Return [x, y] of the center of cell containing provided text 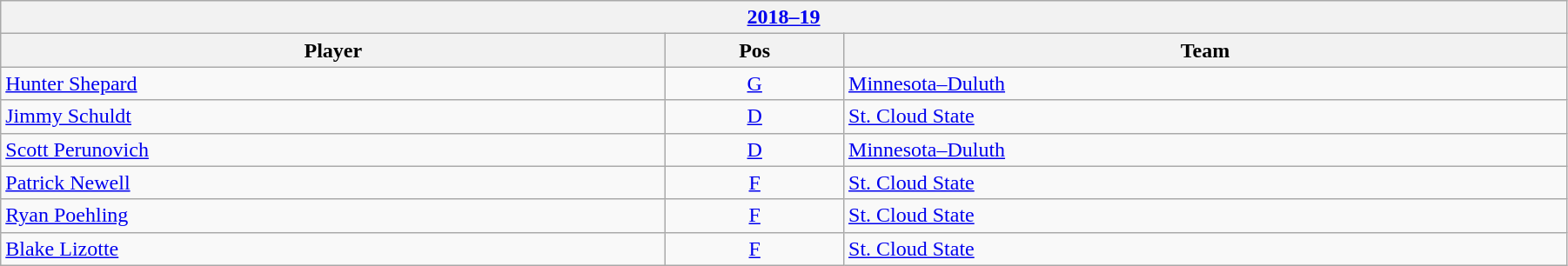
Ryan Poehling [333, 216]
Patrick Newell [333, 183]
2018–19 [784, 17]
Scott Perunovich [333, 150]
Player [333, 50]
Team [1206, 50]
G [755, 83]
Hunter Shepard [333, 83]
Pos [755, 50]
Jimmy Schuldt [333, 116]
Blake Lizotte [333, 249]
